Identify which cell holds the provided text, then report its [X, Y] central coordinate. 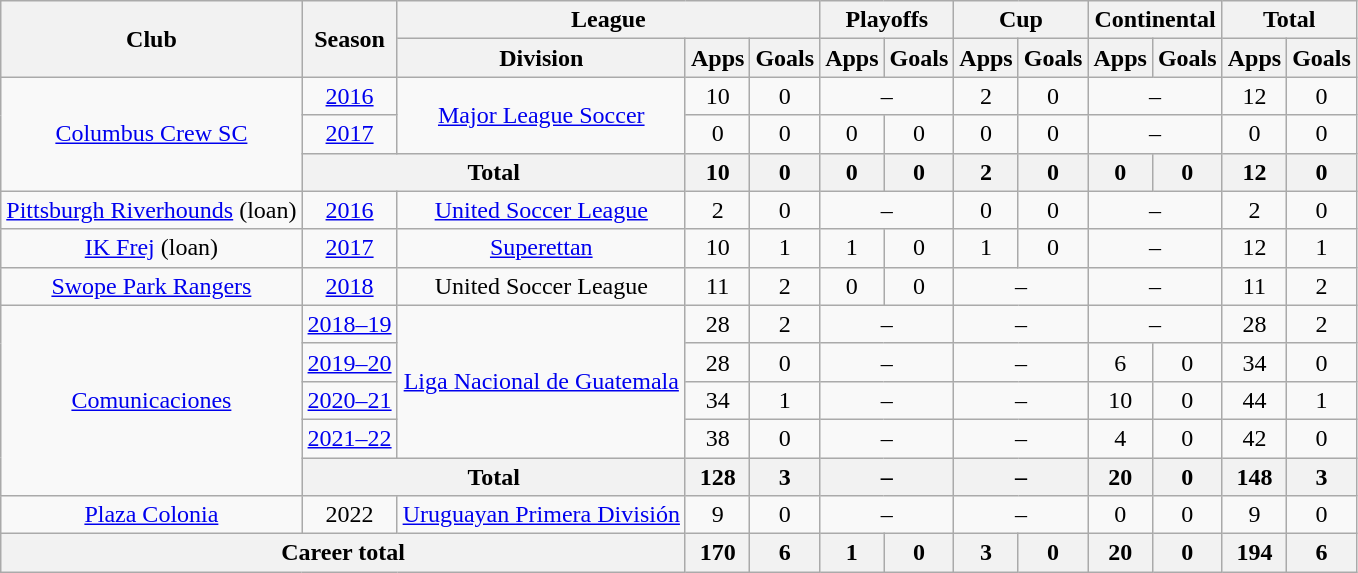
Cup [1021, 20]
Uruguayan Primera División [541, 515]
128 [717, 477]
Superettan [541, 248]
38 [717, 438]
Playoffs [887, 20]
Swope Park Rangers [152, 286]
League [608, 20]
194 [1254, 553]
Season [350, 39]
2020–21 [350, 400]
IK Frej (loan) [152, 248]
Plaza Colonia [152, 515]
Club [152, 39]
2022 [350, 515]
44 [1254, 400]
2018–19 [350, 324]
Comunicaciones [152, 400]
Columbus Crew SC [152, 134]
170 [717, 553]
Division [541, 58]
2018 [350, 286]
Liga Nacional de Guatemala [541, 381]
42 [1254, 438]
Career total [344, 553]
2019–20 [350, 362]
2021–22 [350, 438]
Major League Soccer [541, 115]
Pittsburgh Riverhounds (loan) [152, 210]
4 [1120, 438]
Continental [1155, 20]
148 [1254, 477]
